Capture the cell that displays the provided text and extract its (X, Y) central coordinate. 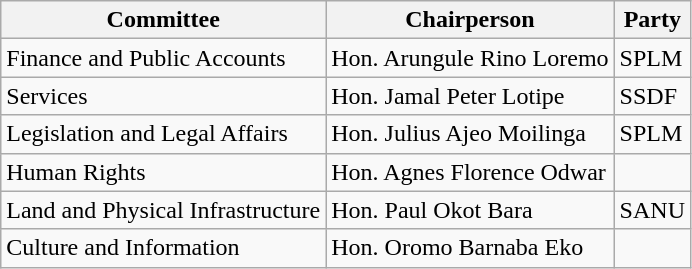
Hon. Julius Ajeo Moilinga (470, 134)
Hon. Jamal Peter Lotipe (470, 96)
Chairperson (470, 20)
Hon. Oromo Barnaba Eko (470, 248)
Committee (164, 20)
Culture and Information (164, 248)
SANU (652, 210)
Human Rights (164, 172)
Hon. Arungule Rino Loremo (470, 58)
Hon. Agnes Florence Odwar (470, 172)
Finance and Public Accounts (164, 58)
Land and Physical Infrastructure (164, 210)
Services (164, 96)
Hon. Paul Okot Bara (470, 210)
Legislation and Legal Affairs (164, 134)
SSDF (652, 96)
Party (652, 20)
